Pinpoint the cell where the given text exists, returning its [x, y] midpoint coordinate. 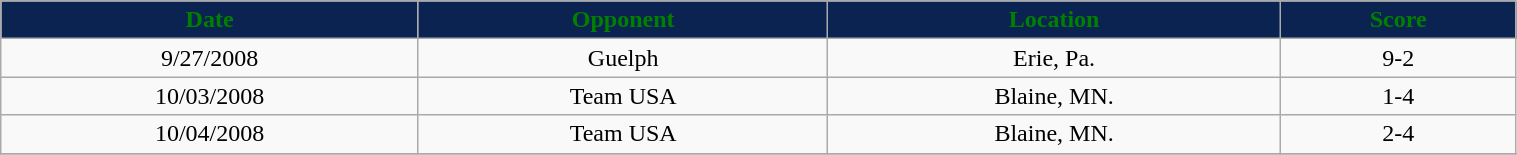
9/27/2008 [210, 58]
Erie, Pa. [1054, 58]
Opponent [622, 20]
2-4 [1398, 134]
10/04/2008 [210, 134]
Date [210, 20]
1-4 [1398, 96]
10/03/2008 [210, 96]
Score [1398, 20]
Guelph [622, 58]
9-2 [1398, 58]
Location [1054, 20]
